Extract the (X, Y) coordinate from the center of the cell holding the provided text.  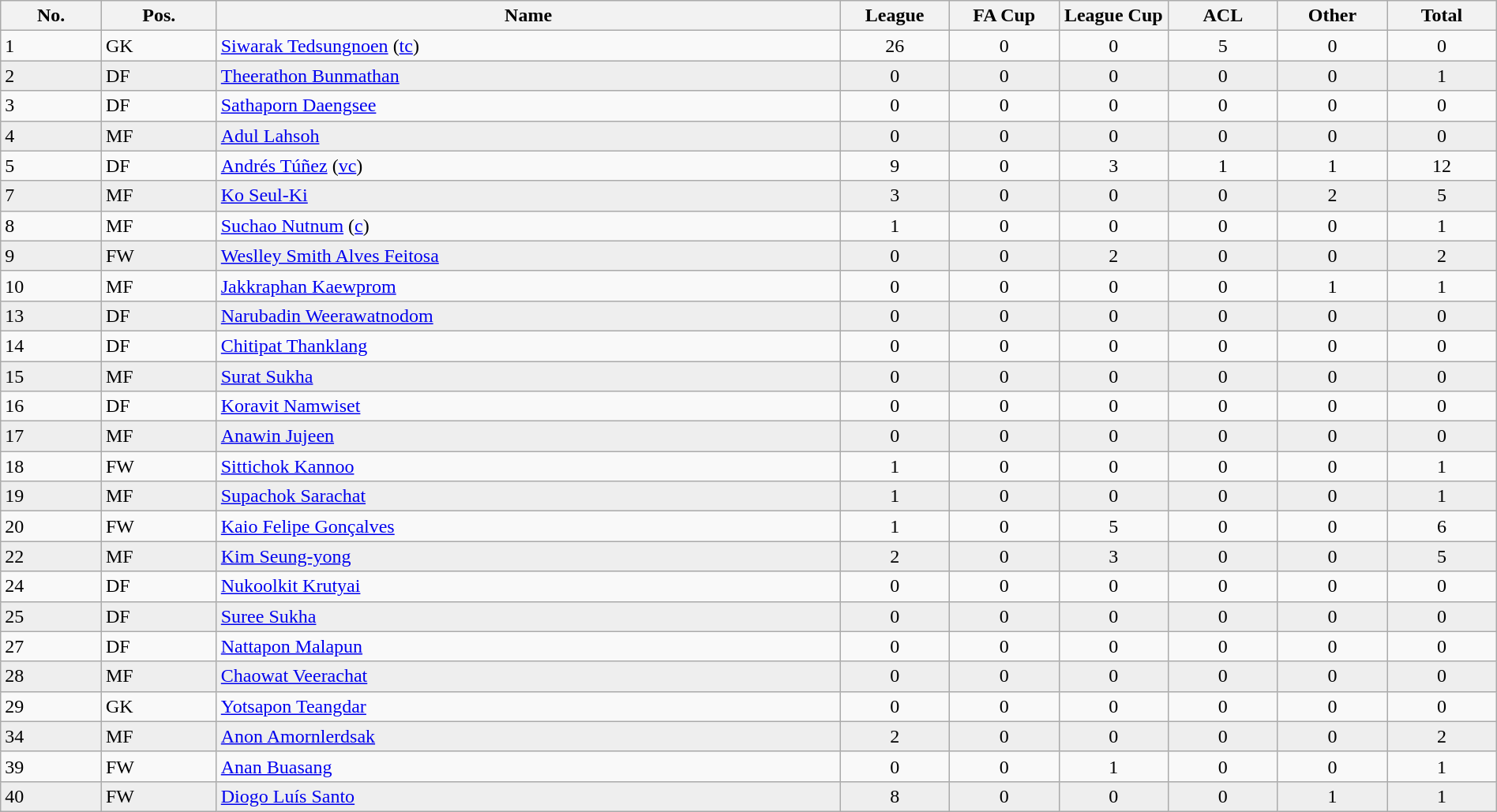
20 (51, 526)
ACL (1224, 16)
4 (51, 136)
Nukoolkit Krutyai (528, 586)
FA Cup (1004, 16)
13 (51, 316)
Anawin Jujeen (528, 436)
14 (51, 346)
16 (51, 406)
Ko Seul-Ki (528, 196)
Surat Sukha (528, 376)
Andrés Túñez (vc) (528, 166)
12 (1442, 166)
Kim Seung-yong (528, 556)
Koravit Namwiset (528, 406)
Nattapon Malapun (528, 646)
19 (51, 496)
Diogo Luís Santo (528, 796)
40 (51, 796)
No. (51, 16)
28 (51, 676)
Name (528, 16)
39 (51, 766)
10 (51, 286)
7 (51, 196)
Yotsapon Teangdar (528, 706)
Sathaporn Daengsee (528, 106)
27 (51, 646)
Sittichok Kannoo (528, 466)
Siwarak Tedsungnoen (tc) (528, 46)
Suree Sukha (528, 616)
15 (51, 376)
25 (51, 616)
18 (51, 466)
Pos. (159, 16)
Total (1442, 16)
Kaio Felipe Gonçalves (528, 526)
29 (51, 706)
26 (895, 46)
Narubadin Weerawatnodom (528, 316)
Theerathon Bunmathan (528, 76)
League (895, 16)
17 (51, 436)
League Cup (1113, 16)
Chaowat Veerachat (528, 676)
Other (1333, 16)
24 (51, 586)
Anon Amornlerdsak (528, 736)
34 (51, 736)
22 (51, 556)
Weslley Smith Alves Feitosa (528, 256)
6 (1442, 526)
Supachok Sarachat (528, 496)
Chitipat Thanklang (528, 346)
Adul Lahsoh (528, 136)
Jakkraphan Kaewprom (528, 286)
Suchao Nutnum (c) (528, 226)
Anan Buasang (528, 766)
